Find where the given text appears and provide that cell's center as [x, y] coordinate. 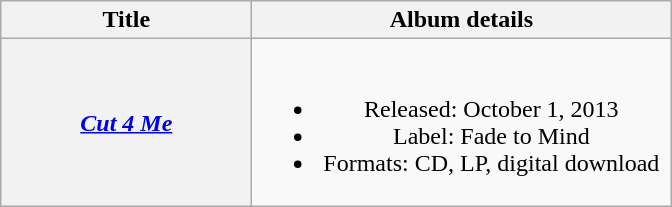
Released: October 1, 2013Label: Fade to MindFormats: CD, LP, digital download [462, 122]
Album details [462, 20]
Cut 4 Me [126, 122]
Title [126, 20]
